Determine the [X, Y] coordinate at the center of the cell enclosing the given text.  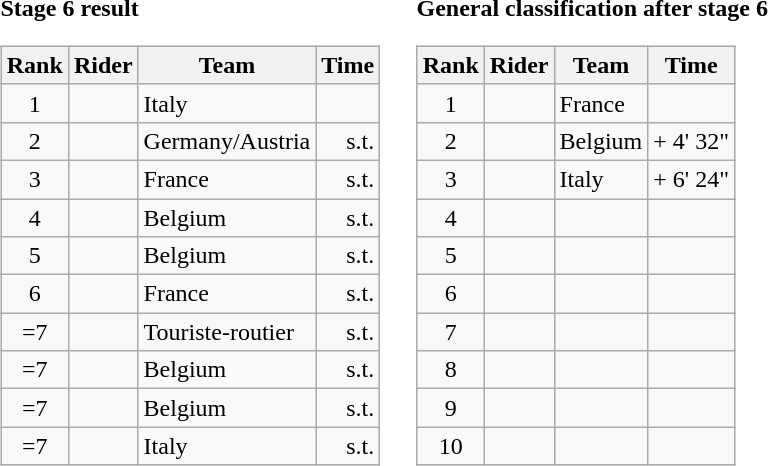
Germany/Austria [227, 141]
+ 6' 24" [692, 179]
9 [450, 408]
+ 4' 32" [692, 141]
7 [450, 332]
8 [450, 370]
Touriste-routier [227, 332]
10 [450, 446]
